Search for the cell housing the specified text and yield its (X, Y) center coordinate. 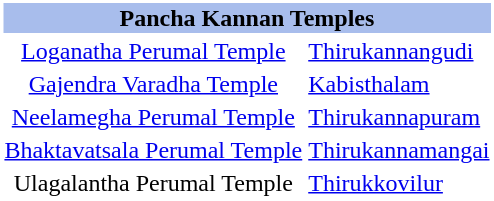
Bhaktavatsala Perumal Temple (154, 150)
Thirukannamangai (399, 150)
Ulagalantha Perumal Temple (154, 183)
Loganatha Perumal Temple (154, 51)
Neelamegha Perumal Temple (154, 117)
Kabisthalam (399, 84)
Thirukkovilur (399, 183)
Pancha Kannan Temples (247, 18)
Gajendra Varadha Temple (154, 84)
Thirukannangudi (399, 51)
Thirukannapuram (399, 117)
